Return (X, Y) of the center of cell containing provided text 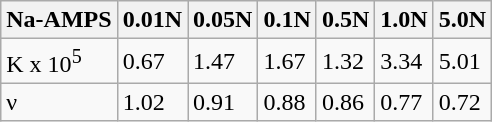
1.47 (223, 62)
0.5N (345, 20)
1.0N (404, 20)
0.67 (152, 62)
ν (59, 102)
5.0N (462, 20)
3.34 (404, 62)
0.77 (404, 102)
1.67 (287, 62)
0.86 (345, 102)
0.05N (223, 20)
1.32 (345, 62)
0.91 (223, 102)
K x 105 (59, 62)
5.01 (462, 62)
0.88 (287, 102)
1.02 (152, 102)
Na-AMPS (59, 20)
0.1N (287, 20)
0.01N (152, 20)
0.72 (462, 102)
